For the text-containing cell, return its midpoint in [X, Y] coordinate format. 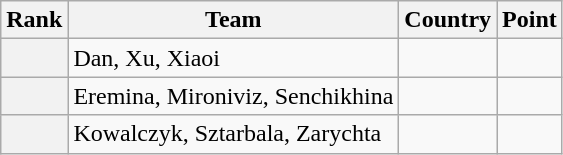
Point [530, 20]
Dan, Xu, Xiaoi [234, 58]
Team [234, 20]
Kowalczyk, Sztarbala, Zarychta [234, 134]
Eremina, Mironiviz, Senchikhina [234, 96]
Country [448, 20]
Rank [34, 20]
